Detect which cell encompasses the target text, then output its [X, Y] center coordinate. 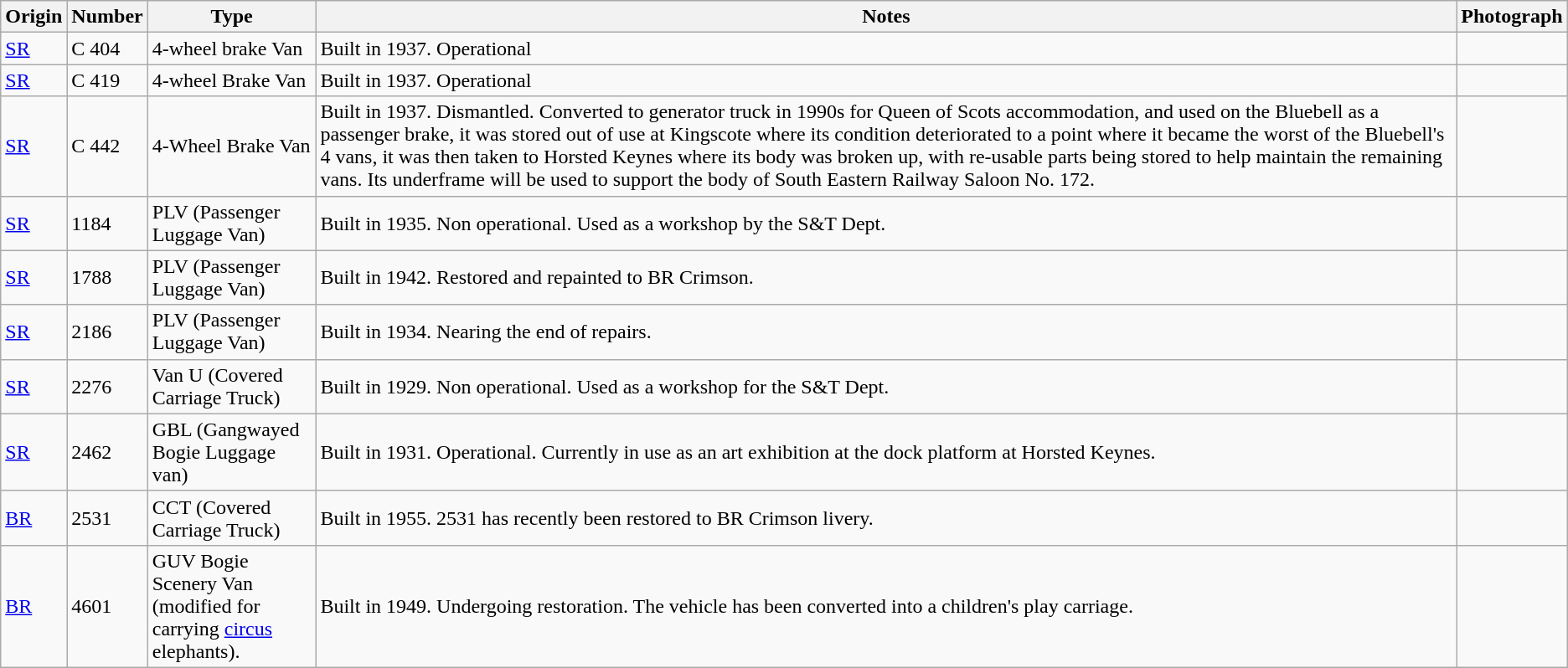
Built in 1955. 2531 has recently been restored to BR Crimson livery. [886, 517]
Number [107, 17]
CCT (Covered Carriage Truck) [231, 517]
Notes [886, 17]
4-Wheel Brake Van [231, 146]
Built in 1942. Restored and repainted to BR Crimson. [886, 278]
1184 [107, 223]
2276 [107, 387]
Built in 1935. Non operational. Used as a workshop by the S&T Dept. [886, 223]
GUV Bogie Scenery Van(modified for carrying circus elephants). [231, 606]
Origin [34, 17]
Type [231, 17]
Photograph [1512, 17]
GBL (Gangwayed Bogie Luggage van) [231, 452]
Built in 1929. Non operational. Used as a workshop for the S&T Dept. [886, 387]
C 419 [107, 80]
Built in 1931. Operational. Currently in use as an art exhibition at the dock platform at Horsted Keynes. [886, 452]
Van U (Covered Carriage Truck) [231, 387]
C 404 [107, 49]
4601 [107, 606]
4-wheel brake Van [231, 49]
C 442 [107, 146]
2531 [107, 517]
Built in 1949. Undergoing restoration. The vehicle has been converted into a children's play carriage. [886, 606]
1788 [107, 278]
4-wheel Brake Van [231, 80]
2186 [107, 331]
Built in 1934. Nearing the end of repairs. [886, 331]
2462 [107, 452]
